Identify which cell holds the provided text, then report its (X, Y) central coordinate. 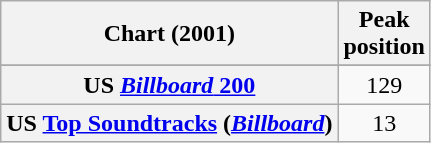
US Billboard 200 (170, 85)
Chart (2001) (170, 34)
13 (384, 123)
US Top Soundtracks (Billboard) (170, 123)
Peakposition (384, 34)
129 (384, 85)
